Scan for the cell matching the given text and deliver its (X, Y) coordinate at center. 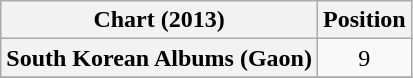
Position (364, 20)
9 (364, 58)
Chart (2013) (160, 20)
South Korean Albums (Gaon) (160, 58)
